Detect which cell encompasses the target text, then output its (x, y) center coordinate. 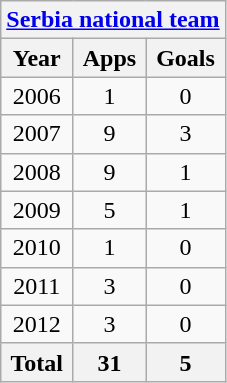
Apps (110, 58)
2008 (37, 172)
31 (110, 362)
Goals (186, 58)
2011 (37, 286)
Total (37, 362)
2009 (37, 210)
Year (37, 58)
2007 (37, 134)
Serbia national team (113, 20)
2012 (37, 324)
2010 (37, 248)
2006 (37, 96)
